Scan for the cell matching the given text and deliver its (X, Y) coordinate at center. 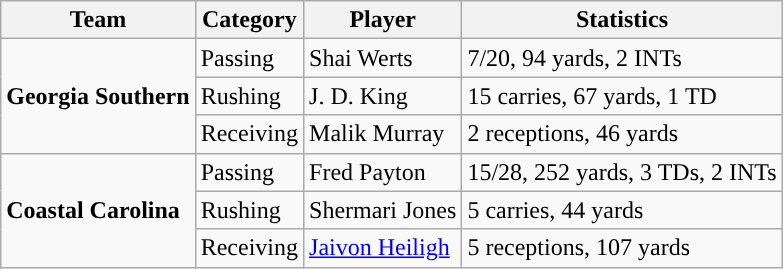
Statistics (622, 20)
5 receptions, 107 yards (622, 248)
Fred Payton (383, 172)
Player (383, 20)
5 carries, 44 yards (622, 210)
J. D. King (383, 96)
Team (98, 20)
7/20, 94 yards, 2 INTs (622, 58)
15 carries, 67 yards, 1 TD (622, 96)
Malik Murray (383, 134)
Georgia Southern (98, 96)
2 receptions, 46 yards (622, 134)
Coastal Carolina (98, 210)
Jaivon Heiligh (383, 248)
Shai Werts (383, 58)
15/28, 252 yards, 3 TDs, 2 INTs (622, 172)
Shermari Jones (383, 210)
Category (249, 20)
